Scan for the cell matching the given text and deliver its [x, y] coordinate at center. 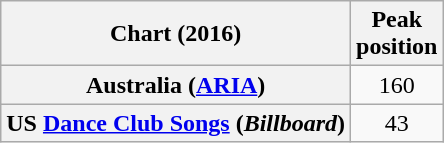
Peakposition [397, 34]
Chart (2016) [176, 34]
Australia (ARIA) [176, 85]
US Dance Club Songs (Billboard) [176, 123]
160 [397, 85]
43 [397, 123]
